Find where the given text appears and provide that cell's center as (X, Y) coordinate. 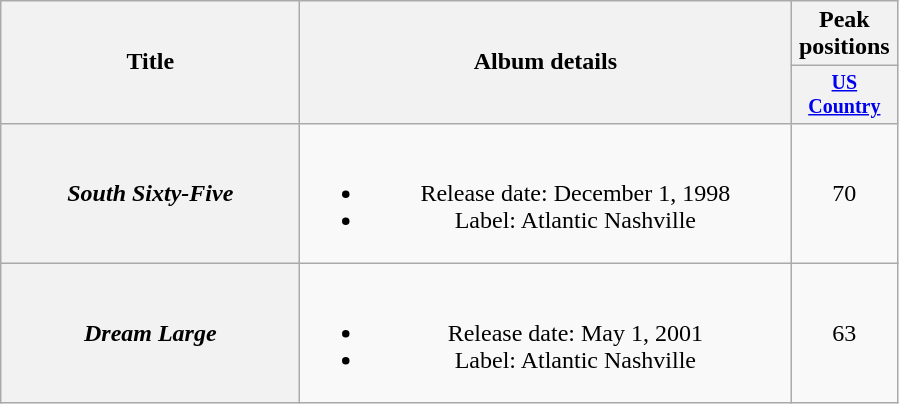
US Country (844, 94)
Title (150, 62)
Peak positions (844, 34)
70 (844, 193)
Release date: December 1, 1998Label: Atlantic Nashville (546, 193)
63 (844, 333)
South Sixty-Five (150, 193)
Album details (546, 62)
Release date: May 1, 2001Label: Atlantic Nashville (546, 333)
Dream Large (150, 333)
